Scan for the cell matching the given text and deliver its [x, y] coordinate at center. 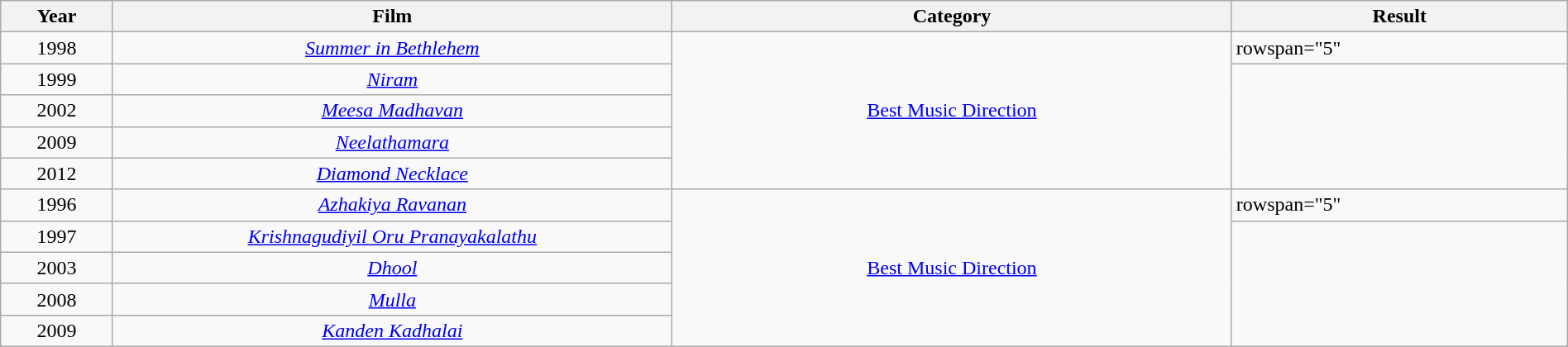
2002 [56, 111]
2003 [56, 268]
Diamond Necklace [392, 173]
Meesa Madhavan [392, 111]
Niram [392, 79]
2012 [56, 173]
Mulla [392, 299]
Year [56, 17]
2008 [56, 299]
1996 [56, 205]
Krishnagudiyil Oru Pranayakalathu [392, 236]
Summer in Bethlehem [392, 48]
Neelathamara [392, 142]
Film [392, 17]
Category [953, 17]
Kanden Kadhalai [392, 330]
Azhakiya Ravanan [392, 205]
1998 [56, 48]
Result [1399, 17]
Dhool [392, 268]
1997 [56, 236]
1999 [56, 79]
